Provide the (X, Y) coordinate of the cell's center where the given text is located.  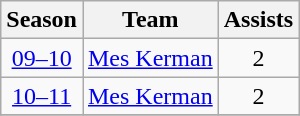
Team (150, 20)
09–10 (42, 58)
10–11 (42, 96)
Assists (258, 20)
Season (42, 20)
